Search for the cell housing the specified text and yield its [x, y] center coordinate. 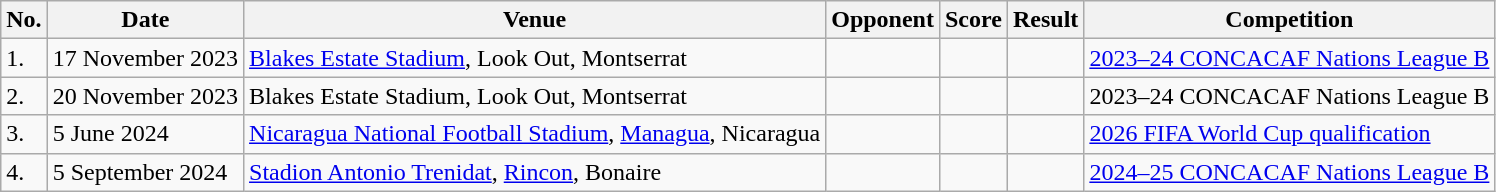
Stadion Antonio Trenidat, Rincon, Bonaire [535, 172]
2. [24, 96]
17 November 2023 [145, 58]
5 June 2024 [145, 134]
Date [145, 20]
1. [24, 58]
Competition [1290, 20]
No. [24, 20]
Venue [535, 20]
Result [1045, 20]
Nicaragua National Football Stadium, Managua, Nicaragua [535, 134]
20 November 2023 [145, 96]
5 September 2024 [145, 172]
3. [24, 134]
Score [973, 20]
2026 FIFA World Cup qualification [1290, 134]
Opponent [883, 20]
2024–25 CONCACAF Nations League B [1290, 172]
4. [24, 172]
